Search for the cell housing the specified text and yield its [x, y] center coordinate. 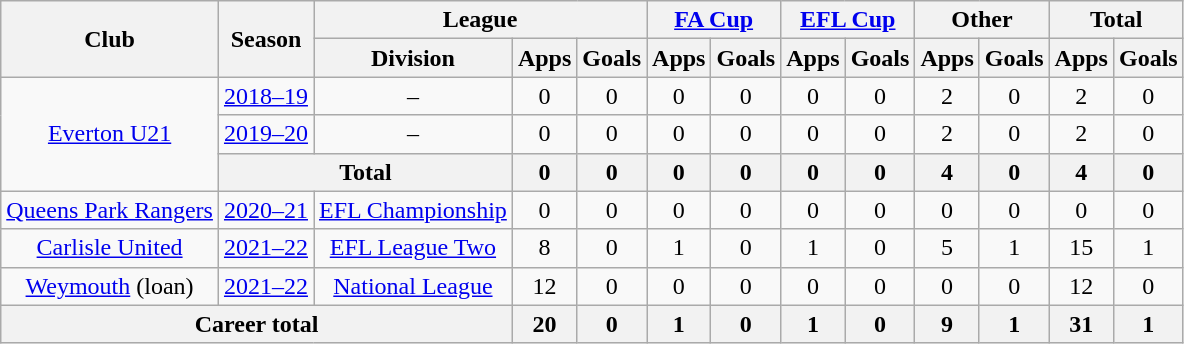
2018–19 [266, 96]
National League [414, 286]
League [480, 20]
Other [982, 20]
Club [110, 39]
Carlisle United [110, 248]
Queens Park Rangers [110, 210]
15 [1081, 248]
2019–20 [266, 134]
Career total [257, 324]
EFL Championship [414, 210]
Everton U21 [110, 134]
Division [414, 58]
5 [947, 248]
31 [1081, 324]
2020–21 [266, 210]
8 [544, 248]
EFL League Two [414, 248]
9 [947, 324]
Season [266, 39]
FA Cup [714, 20]
Weymouth (loan) [110, 286]
20 [544, 324]
EFL Cup [848, 20]
